Return the [x, y] coordinate for the center point of the cell that contains the specified text.  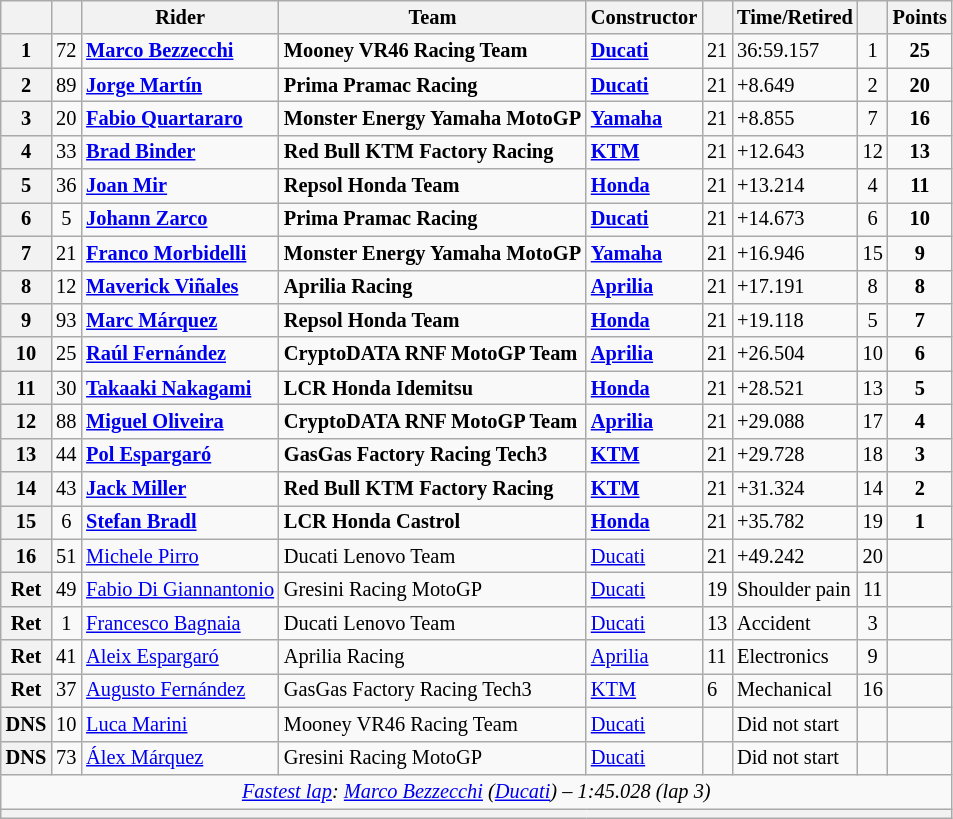
30 [66, 388]
+8.855 [795, 118]
49 [66, 589]
43 [66, 489]
Jack Miller [180, 489]
Accident [795, 623]
Francesco Bagnaia [180, 623]
33 [66, 152]
+14.673 [795, 219]
51 [66, 556]
+16.946 [795, 253]
Michele Pirro [180, 556]
18 [873, 455]
Pol Espargaró [180, 455]
36 [66, 186]
+35.782 [795, 522]
Fabio Quartararo [180, 118]
73 [66, 758]
Johann Zarco [180, 219]
+19.118 [795, 320]
+29.728 [795, 455]
Álex Márquez [180, 758]
+12.643 [795, 152]
Constructor [644, 17]
17 [873, 421]
Joan Mir [180, 186]
Miguel Oliveira [180, 421]
+49.242 [795, 556]
Jorge Martín [180, 85]
+8.649 [795, 85]
Stefan Bradl [180, 522]
Team [432, 17]
37 [66, 690]
+13.214 [795, 186]
Electronics [795, 657]
Rider [180, 17]
44 [66, 455]
Marco Bezzecchi [180, 51]
Time/Retired [795, 17]
Fabio Di Giannantonio [180, 589]
Augusto Fernández [180, 690]
93 [66, 320]
Fastest lap: Marco Bezzecchi (Ducati) – 1:45.028 (lap 3) [476, 791]
+26.504 [795, 354]
88 [66, 421]
Mechanical [795, 690]
Takaaki Nakagami [180, 388]
+29.088 [795, 421]
36:59.157 [795, 51]
Raúl Fernández [180, 354]
Brad Binder [180, 152]
+31.324 [795, 489]
Points [920, 17]
41 [66, 657]
Franco Morbidelli [180, 253]
Marc Márquez [180, 320]
LCR Honda Castrol [432, 522]
Luca Marini [180, 724]
LCR Honda Idemitsu [432, 388]
Shoulder pain [795, 589]
+17.191 [795, 287]
Aleix Espargaró [180, 657]
72 [66, 51]
+28.521 [795, 388]
Maverick Viñales [180, 287]
89 [66, 85]
